Output the [X, Y] coordinate of the center of the cell containing the given text.  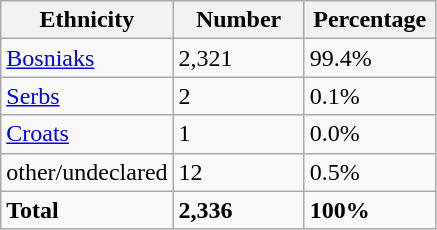
Croats [87, 134]
2 [238, 96]
Serbs [87, 96]
100% [370, 210]
Bosniaks [87, 58]
Total [87, 210]
12 [238, 172]
99.4% [370, 58]
2,321 [238, 58]
0.1% [370, 96]
0.0% [370, 134]
Percentage [370, 20]
Number [238, 20]
2,336 [238, 210]
other/undeclared [87, 172]
Ethnicity [87, 20]
0.5% [370, 172]
1 [238, 134]
